Return the [x, y] coordinate for the center point of the cell that contains the specified text.  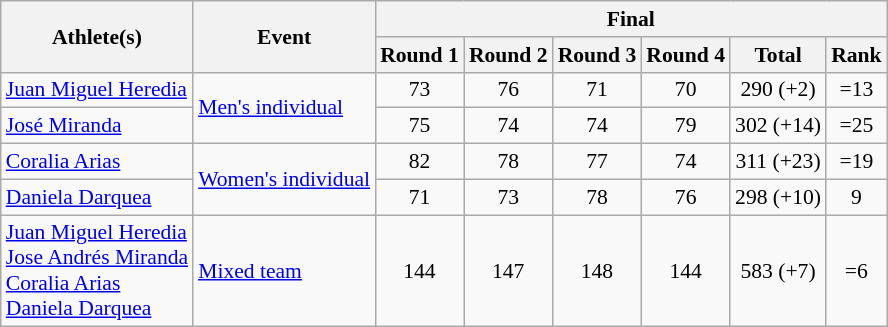
Mixed team [284, 271]
290 (+2) [778, 90]
Event [284, 36]
=6 [856, 271]
Final [631, 19]
Round 3 [598, 55]
70 [686, 90]
311 (+23) [778, 162]
9 [856, 197]
Round 4 [686, 55]
148 [598, 271]
Men's individual [284, 108]
583 (+7) [778, 271]
Round 2 [508, 55]
Juan Miguel Heredia [97, 90]
298 (+10) [778, 197]
147 [508, 271]
=19 [856, 162]
Athlete(s) [97, 36]
79 [686, 126]
=25 [856, 126]
82 [420, 162]
77 [598, 162]
=13 [856, 90]
Women's individual [284, 180]
José Miranda [97, 126]
75 [420, 126]
Coralia Arias [97, 162]
Rank [856, 55]
302 (+14) [778, 126]
Total [778, 55]
Daniela Darquea [97, 197]
Round 1 [420, 55]
Juan Miguel HerediaJose Andrés MirandaCoralia AriasDaniela Darquea [97, 271]
